Return the (x, y) coordinate for the center point of the cell that contains the specified text.  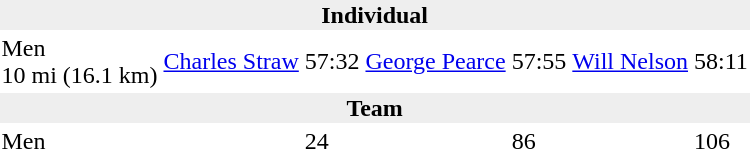
Charles Straw (231, 62)
57:55 (539, 62)
Team (374, 108)
Individual (374, 15)
57:32 (332, 62)
58:11 (722, 62)
Will Nelson (630, 62)
George Pearce (436, 62)
Men10 mi (16.1 km) (80, 62)
